Scan for the cell matching the given text and deliver its (x, y) coordinate at center. 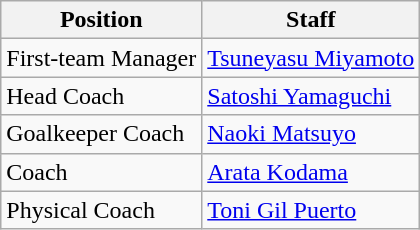
Position (102, 20)
Goalkeeper Coach (102, 134)
Satoshi Yamaguchi (311, 96)
Head Coach (102, 96)
Tsuneyasu Miyamoto (311, 58)
Physical Coach (102, 210)
Toni Gil Puerto (311, 210)
First-team Manager (102, 58)
Coach (102, 172)
Staff (311, 20)
Naoki Matsuyo (311, 134)
Arata Kodama (311, 172)
